Output the [X, Y] coordinate of the center of the cell containing the given text.  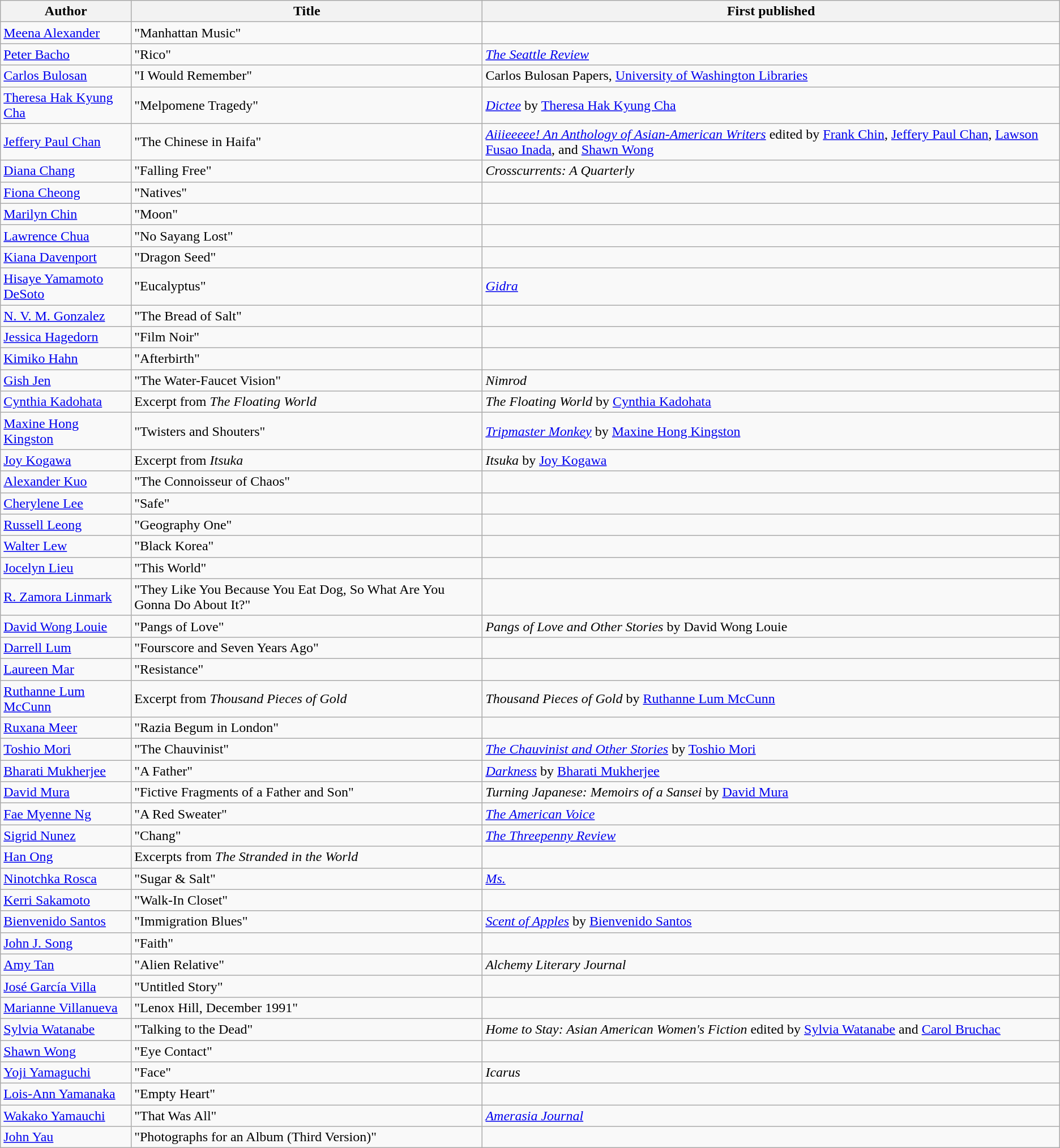
Ruxana Meer [66, 728]
Joy Kogawa [66, 460]
José García Villa [66, 986]
The Seattle Review [771, 54]
Amy Tan [66, 965]
Marianne Villanueva [66, 1008]
"Sugar & Salt" [307, 879]
Fiona Cheong [66, 192]
R. Zamora Linmark [66, 597]
Yoji Yamaguchi [66, 1073]
"Empty Heart" [307, 1094]
The Chauvinist and Other Stories by Toshio Mori [771, 749]
"Face" [307, 1073]
Jeffery Paul Chan [66, 142]
First published [771, 11]
David Mura [66, 793]
Amerasia Journal [771, 1116]
"Alien Relative" [307, 965]
Carlos Bulosan [66, 76]
Theresa Hak Kyung Cha [66, 105]
Thousand Pieces of Gold by Ruthanne Lum McCunn [771, 699]
Scent of Apples by Bienvenido Santos [771, 922]
The Threepenny Review [771, 836]
Nimrod [771, 380]
Crosscurrents: A Quarterly [771, 171]
"A Father" [307, 771]
"Manhattan Music" [307, 33]
Excerpt from Thousand Pieces of Gold [307, 699]
"The Water-Faucet Vision" [307, 380]
"Lenox Hill, December 1991" [307, 1008]
"Rico" [307, 54]
Cynthia Kadohata [66, 402]
David Wong Louie [66, 626]
Title [307, 11]
Jocelyn Lieu [66, 568]
John J. Song [66, 943]
"Twisters and Shouters" [307, 431]
Excerpt from Itsuka [307, 460]
Sigrid Nunez [66, 836]
Tripmaster Monkey by Maxine Hong Kingston [771, 431]
Meena Alexander [66, 33]
Maxine Hong Kingston [66, 431]
Jessica Hagedorn [66, 337]
Darkness by Bharati Mukherjee [771, 771]
"Eye Contact" [307, 1051]
Bharati Mukherjee [66, 771]
"Razia Begum in London" [307, 728]
Bienvenido Santos [66, 922]
Laureen Mar [66, 669]
Ms. [771, 879]
"Resistance" [307, 669]
"Immigration Blues" [307, 922]
Excerpts from The Stranded in the World [307, 857]
Pangs of Love and Other Stories by David Wong Louie [771, 626]
Peter Bacho [66, 54]
Kimiko Hahn [66, 359]
"Faith" [307, 943]
"The Bread of Salt" [307, 315]
Toshio Mori [66, 749]
Home to Stay: Asian American Women's Fiction edited by Sylvia Watanabe and Carol Bruchac [771, 1029]
"Eucalyptus" [307, 286]
"Moon" [307, 214]
"The Connoisseur of Chaos" [307, 482]
Excerpt from The Floating World [307, 402]
"Photographs for an Album (Third Version)" [307, 1137]
N. V. M. Gonzalez [66, 315]
Ninotchka Rosca [66, 879]
Cherylene Lee [66, 503]
Kerri Sakamoto [66, 900]
Lois-Ann Yamanaka [66, 1094]
"Fourscore and Seven Years Ago" [307, 648]
Han Ong [66, 857]
Alexander Kuo [66, 482]
Alchemy Literary Journal [771, 965]
Russell Leong [66, 525]
Kiana Davenport [66, 257]
"Natives" [307, 192]
Ruthanne Lum McCunn [66, 699]
"Black Korea" [307, 546]
Turning Japanese: Memoirs of a Sansei by David Mura [771, 793]
"Walk-In Closet" [307, 900]
The American Voice [771, 814]
"Chang" [307, 836]
Gidra [771, 286]
Icarus [771, 1073]
Itsuka by Joy Kogawa [771, 460]
Diana Chang [66, 171]
Gish Jen [66, 380]
"Pangs of Love" [307, 626]
The Floating World by Cynthia Kadohata [771, 402]
Wakako Yamauchi [66, 1116]
"Falling Free" [307, 171]
John Yau [66, 1137]
Fae Myenne Ng [66, 814]
"Safe" [307, 503]
"This World" [307, 568]
"Talking to the Dead" [307, 1029]
"Untitled Story" [307, 986]
"Film Noir" [307, 337]
Darrell Lum [66, 648]
Hisaye Yamamoto DeSoto [66, 286]
Lawrence Chua [66, 235]
"Afterbirth" [307, 359]
"Melpomene Tragedy" [307, 105]
"Geography One" [307, 525]
"I Would Remember" [307, 76]
"The Chinese in Haifa" [307, 142]
Author [66, 11]
"Fictive Fragments of a Father and Son" [307, 793]
Shawn Wong [66, 1051]
"Dragon Seed" [307, 257]
Marilyn Chin [66, 214]
"A Red Sweater" [307, 814]
"That Was All" [307, 1116]
Walter Lew [66, 546]
"The Chauvinist" [307, 749]
Dictee by Theresa Hak Kyung Cha [771, 105]
Carlos Bulosan Papers, University of Washington Libraries [771, 76]
"No Sayang Lost" [307, 235]
"They Like You Because You Eat Dog, So What Are You Gonna Do About It?" [307, 597]
Sylvia Watanabe [66, 1029]
Aiiieeeee! An Anthology of Asian-American Writers edited by Frank Chin, Jeffery Paul Chan, Lawson Fusao Inada, and Shawn Wong [771, 142]
